Output the (X, Y) coordinate of the center of the cell containing the given text.  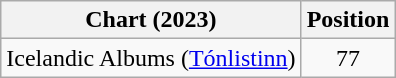
Chart (2023) (151, 20)
Icelandic Albums (Tónlistinn) (151, 58)
Position (348, 20)
77 (348, 58)
